For the text-containing cell, return its midpoint in (x, y) coordinate format. 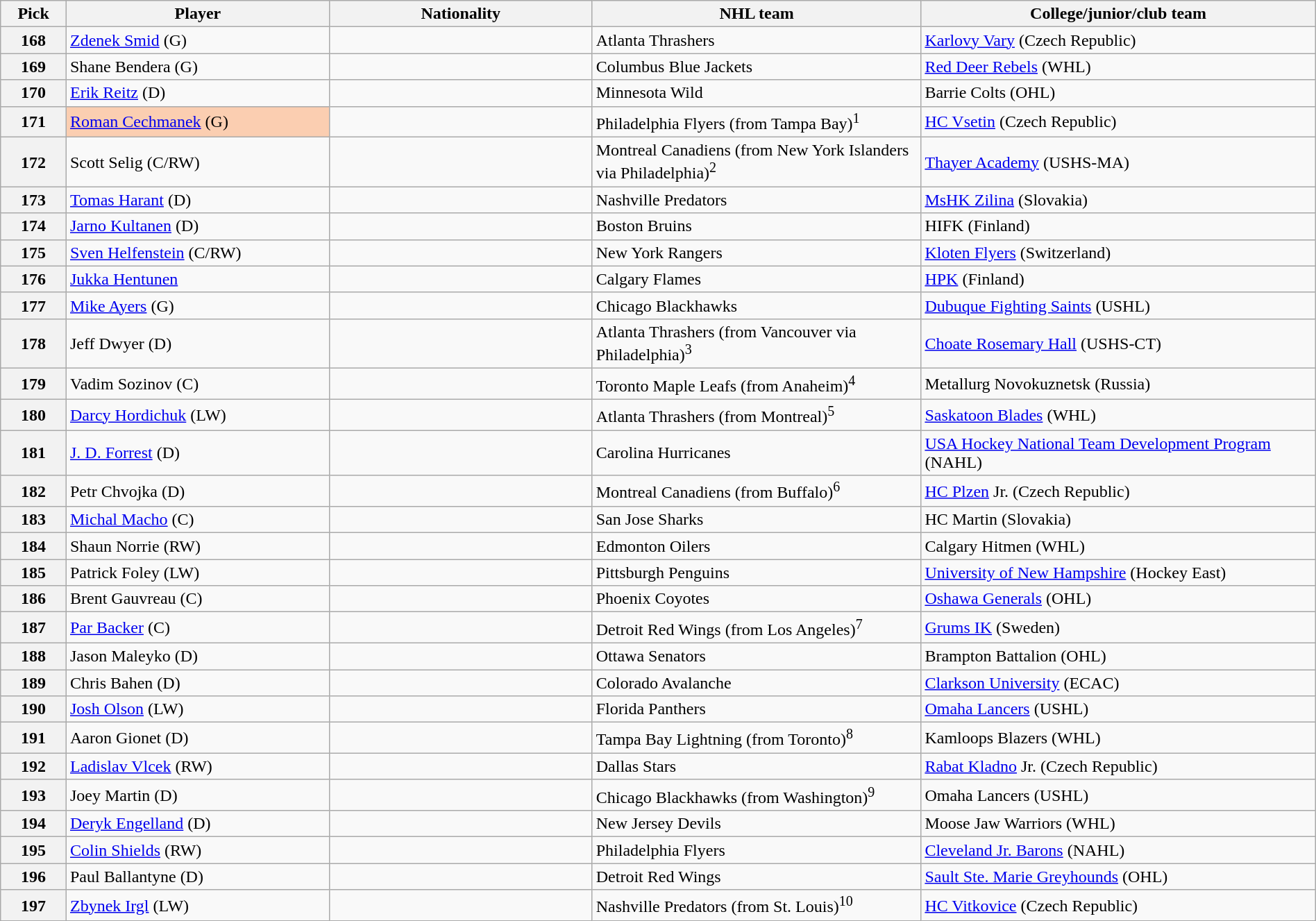
Pick (33, 14)
New York Rangers (757, 253)
Red Deer Rebels (WHL) (1118, 67)
J. D. Forrest (D) (197, 453)
181 (33, 453)
Jeff Dwyer (D) (197, 344)
Cleveland Jr. Barons (NAHL) (1118, 850)
Oshawa Generals (OHL) (1118, 599)
Roman Cechmanek (G) (197, 122)
Mike Ayers (G) (197, 305)
Petr Chvojka (D) (197, 491)
Rabat Kladno Jr. (Czech Republic) (1118, 766)
Colorado Avalanche (757, 683)
Brampton Battalion (OHL) (1118, 657)
Sault Ste. Marie Greyhounds (OHL) (1118, 877)
Joey Martin (D) (197, 795)
Thayer Academy (USHS-MA) (1118, 162)
177 (33, 305)
Moose Jaw Warriors (WHL) (1118, 824)
187 (33, 627)
Clarkson University (ECAC) (1118, 683)
Zdenek Smid (G) (197, 40)
Patrick Foley (LW) (197, 573)
Nashville Predators (from St. Louis)10 (757, 905)
188 (33, 657)
Grums IK (Sweden) (1118, 627)
196 (33, 877)
New Jersey Devils (757, 824)
180 (33, 415)
Columbus Blue Jackets (757, 67)
Michal Macho (C) (197, 520)
Chicago Blackhawks (from Washington)9 (757, 795)
HC Plzen Jr. (Czech Republic) (1118, 491)
Phoenix Coyotes (757, 599)
Nationality (461, 14)
Philadelphia Flyers (from Tampa Bay)1 (757, 122)
Chris Bahen (D) (197, 683)
Detroit Red Wings (from Los Angeles)7 (757, 627)
194 (33, 824)
Toronto Maple Leafs (from Anaheim)4 (757, 385)
Montreal Canadiens (from New York Islanders via Philadelphia)2 (757, 162)
Kamloops Blazers (WHL) (1118, 738)
Minnesota Wild (757, 93)
Atlanta Thrashers (757, 40)
Player (197, 14)
NHL team (757, 14)
Erik Reitz (D) (197, 93)
Josh Olson (LW) (197, 709)
Pittsburgh Penguins (757, 573)
Vadim Sozinov (C) (197, 385)
Montreal Canadiens (from Buffalo)6 (757, 491)
Jason Maleyko (D) (197, 657)
HPK (Finland) (1118, 279)
170 (33, 93)
Tampa Bay Lightning (from Toronto)8 (757, 738)
Paul Ballantyne (D) (197, 877)
197 (33, 905)
195 (33, 850)
Colin Shields (RW) (197, 850)
USA Hockey National Team Development Program (NAHL) (1118, 453)
175 (33, 253)
Aaron Gionet (D) (197, 738)
Calgary Hitmen (WHL) (1118, 546)
Philadelphia Flyers (757, 850)
Metallurg Novokuznetsk (Russia) (1118, 385)
178 (33, 344)
Shaun Norrie (RW) (197, 546)
Kloten Flyers (Switzerland) (1118, 253)
Ladislav Vlcek (RW) (197, 766)
HC Martin (Slovakia) (1118, 520)
Shane Bendera (G) (197, 67)
Ottawa Senators (757, 657)
Atlanta Thrashers (from Vancouver via Philadelphia)3 (757, 344)
Scott Selig (C/RW) (197, 162)
171 (33, 122)
Florida Panthers (757, 709)
176 (33, 279)
179 (33, 385)
Nashville Predators (757, 200)
Sven Helfenstein (C/RW) (197, 253)
Karlovy Vary (Czech Republic) (1118, 40)
Tomas Harant (D) (197, 200)
Jarno Kultanen (D) (197, 226)
186 (33, 599)
173 (33, 200)
185 (33, 573)
College/junior/club team (1118, 14)
Edmonton Oilers (757, 546)
Barrie Colts (OHL) (1118, 93)
Brent Gauvreau (C) (197, 599)
192 (33, 766)
183 (33, 520)
191 (33, 738)
Saskatoon Blades (WHL) (1118, 415)
HC Vitkovice (Czech Republic) (1118, 905)
Boston Bruins (757, 226)
Calgary Flames (757, 279)
HC Vsetin (Czech Republic) (1118, 122)
Choate Rosemary Hall (USHS-CT) (1118, 344)
Jukka Hentunen (197, 279)
Detroit Red Wings (757, 877)
Deryk Engelland (D) (197, 824)
190 (33, 709)
Chicago Blackhawks (757, 305)
Atlanta Thrashers (from Montreal)5 (757, 415)
Darcy Hordichuk (LW) (197, 415)
MsHK Zilina (Slovakia) (1118, 200)
193 (33, 795)
172 (33, 162)
HIFK (Finland) (1118, 226)
182 (33, 491)
Carolina Hurricanes (757, 453)
169 (33, 67)
San Jose Sharks (757, 520)
184 (33, 546)
174 (33, 226)
189 (33, 683)
Dallas Stars (757, 766)
Dubuque Fighting Saints (USHL) (1118, 305)
Zbynek Irgl (LW) (197, 905)
University of New Hampshire (Hockey East) (1118, 573)
168 (33, 40)
Par Backer (C) (197, 627)
